Return the [x, y] coordinate for the center point of the cell that contains the specified text.  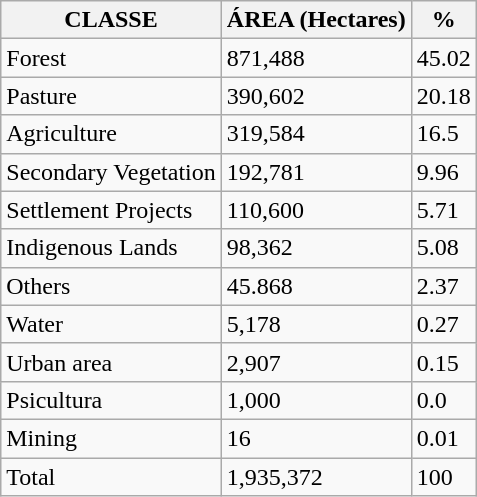
Total [112, 477]
1,000 [316, 400]
Indigenous Lands [112, 248]
2,907 [316, 362]
5.08 [444, 248]
Psicultura [112, 400]
Urban area [112, 362]
Water [112, 324]
0.01 [444, 438]
Pasture [112, 96]
9.96 [444, 172]
390,602 [316, 96]
Forest [112, 58]
CLASSE [112, 20]
5,178 [316, 324]
0.27 [444, 324]
98,362 [316, 248]
5.71 [444, 210]
0.15 [444, 362]
ÁREA (Hectares) [316, 20]
2.37 [444, 286]
Agriculture [112, 134]
110,600 [316, 210]
871,488 [316, 58]
Secondary Vegetation [112, 172]
1,935,372 [316, 477]
20.18 [444, 96]
16.5 [444, 134]
Others [112, 286]
45.02 [444, 58]
% [444, 20]
319,584 [316, 134]
Mining [112, 438]
100 [444, 477]
16 [316, 438]
45.868 [316, 286]
0.0 [444, 400]
Settlement Projects [112, 210]
192,781 [316, 172]
